Find where the given text appears and provide that cell's center as [X, Y] coordinate. 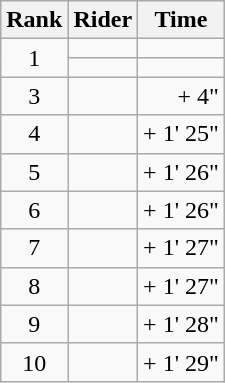
+ 4" [182, 96]
Rider [103, 20]
4 [34, 134]
3 [34, 96]
6 [34, 210]
7 [34, 248]
Time [182, 20]
8 [34, 286]
1 [34, 58]
9 [34, 324]
+ 1' 29" [182, 362]
10 [34, 362]
+ 1' 25" [182, 134]
5 [34, 172]
+ 1' 28" [182, 324]
Rank [34, 20]
